Return [X, Y] of the center of cell containing provided text 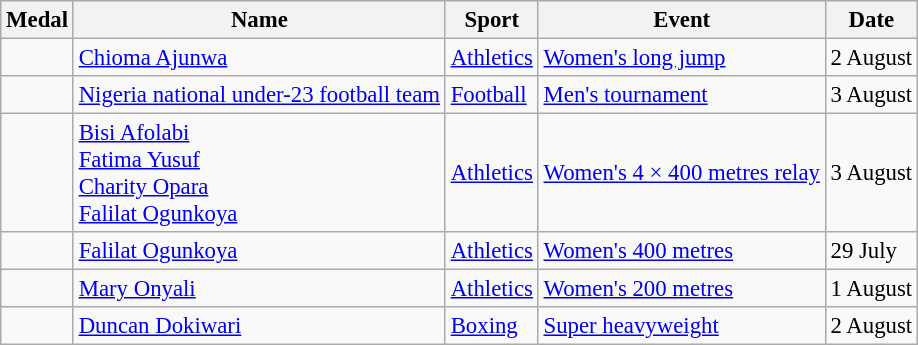
Chioma Ajunwa [259, 58]
Women's 4 × 400 metres relay [682, 174]
2 August [871, 58]
Name [259, 20]
Bisi AfolabiFatima YusufCharity OparaFalilat Ogunkoya [259, 174]
Medal [38, 20]
Men's tournament [682, 95]
1 August [871, 289]
Women's 400 metres [682, 251]
Date [871, 20]
Falilat Ogunkoya [259, 251]
Event [682, 20]
29 July [871, 251]
Women's 200 metres [682, 289]
Nigeria national under-23 football team [259, 95]
Women's long jump [682, 58]
Mary Onyali [259, 289]
Sport [492, 20]
Football [492, 95]
